Locate the cell with the specified text and output its (x, y) center coordinate. 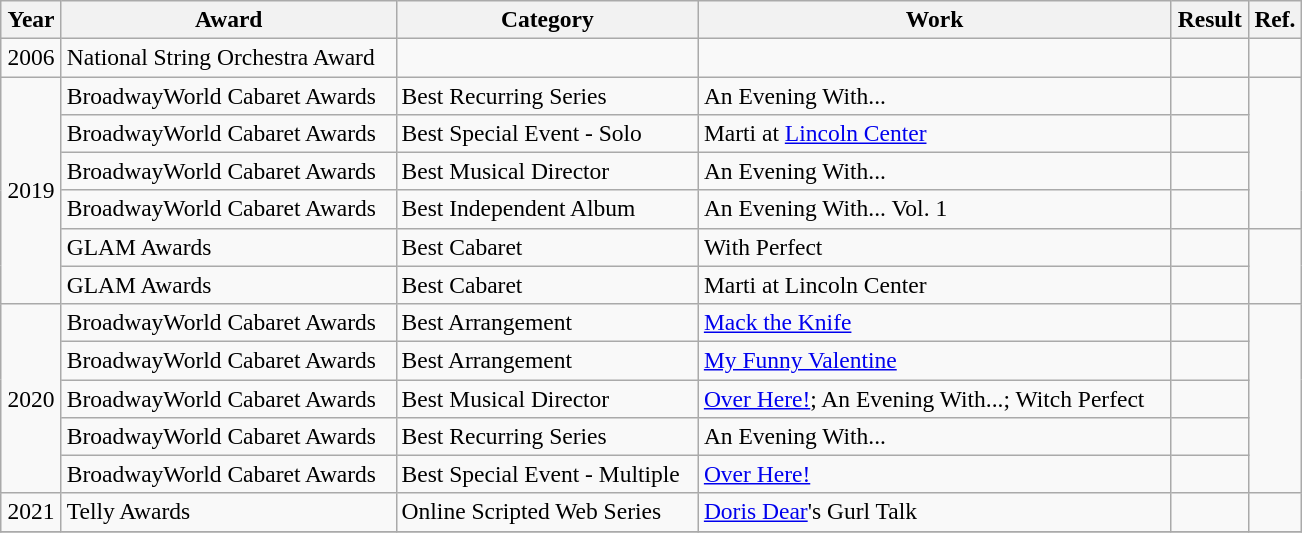
Year (32, 19)
An Evening With... Vol. 1 (934, 209)
Result (1210, 19)
2019 (32, 190)
My Funny Valentine (934, 360)
Best Special Event - Multiple (547, 474)
Award (228, 19)
Work (934, 19)
National String Orchestra Award (228, 57)
2021 (32, 512)
2006 (32, 57)
Ref. (1275, 19)
Best Special Event - Solo (547, 133)
Over Here! (934, 474)
Telly Awards (228, 512)
Over Here!; An Evening With...; Witch Perfect (934, 398)
Doris Dear's Gurl Talk (934, 512)
2020 (32, 398)
Online Scripted Web Series (547, 512)
Mack the Knife (934, 322)
Category (547, 19)
Best Independent Album (547, 209)
With Perfect (934, 247)
